Output the [x, y] coordinate of the center of the cell containing the given text.  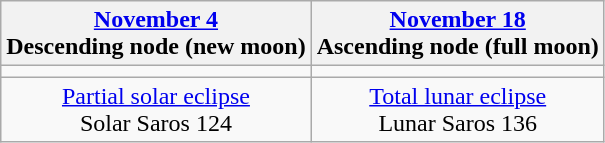
Total lunar eclipseLunar Saros 136 [458, 110]
November 18Ascending node (full moon) [458, 34]
November 4Descending node (new moon) [156, 34]
Partial solar eclipseSolar Saros 124 [156, 110]
